Identify which cell holds the provided text, then report its [X, Y] central coordinate. 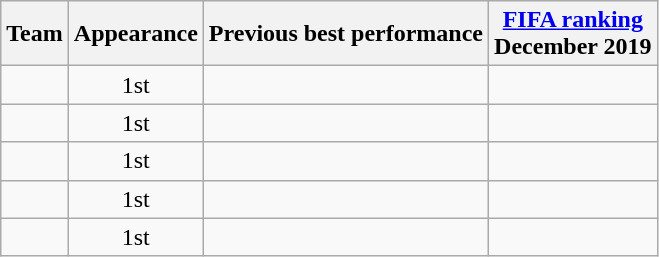
Team [35, 34]
FIFA rankingDecember 2019 [574, 34]
Previous best performance [346, 34]
Appearance [136, 34]
